Scan for the cell matching the given text and deliver its [x, y] coordinate at center. 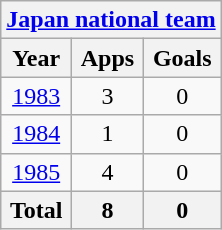
Japan national team [111, 20]
1983 [36, 96]
Total [36, 210]
8 [108, 210]
Apps [108, 58]
4 [108, 172]
1985 [36, 172]
Year [36, 58]
1 [108, 134]
3 [108, 96]
Goals [182, 58]
1984 [36, 134]
